Scan for the cell matching the given text and deliver its [x, y] coordinate at center. 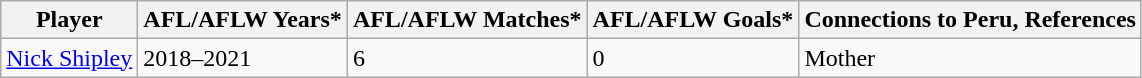
AFL/AFLW Matches* [467, 20]
0 [693, 58]
AFL/AFLW Years* [243, 20]
Player [70, 20]
Connections to Peru, References [970, 20]
AFL/AFLW Goals* [693, 20]
Nick Shipley [70, 58]
2018–2021 [243, 58]
6 [467, 58]
Mother [970, 58]
